Extract the (x, y) coordinate from the center of the cell holding the provided text.  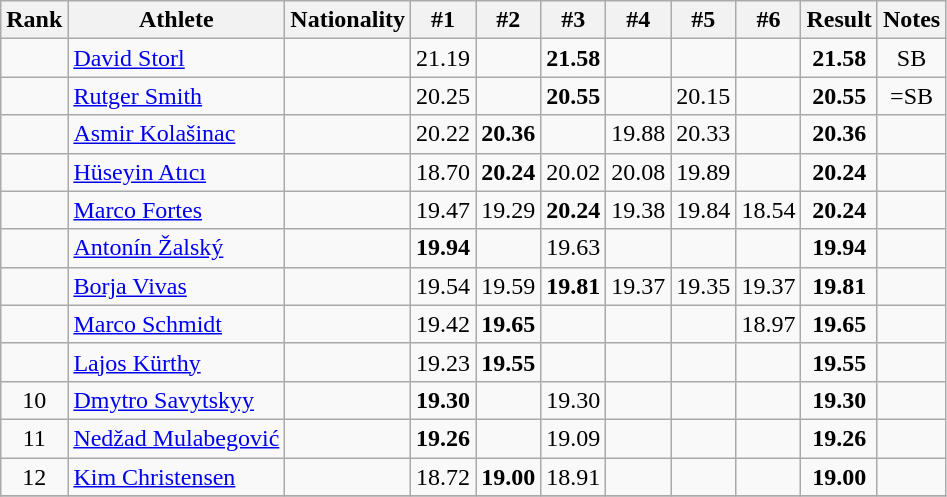
19.23 (444, 362)
12 (34, 477)
Marco Fortes (176, 210)
19.29 (508, 210)
19.47 (444, 210)
20.08 (638, 172)
21.19 (444, 58)
18.54 (768, 210)
18.91 (574, 477)
#6 (768, 20)
Marco Schmidt (176, 324)
#2 (508, 20)
David Storl (176, 58)
10 (34, 400)
Hüseyin Atıcı (176, 172)
19.88 (638, 134)
Rutger Smith (176, 96)
Notes (911, 20)
#5 (704, 20)
#1 (444, 20)
19.89 (704, 172)
Rank (34, 20)
Nationality (348, 20)
19.09 (574, 438)
#4 (638, 20)
18.72 (444, 477)
Result (839, 20)
Lajos Kürthy (176, 362)
Nedžad Mulabegović (176, 438)
Antonín Žalský (176, 248)
Asmir Kolašinac (176, 134)
=SB (911, 96)
20.15 (704, 96)
20.33 (704, 134)
SB (911, 58)
Kim Christensen (176, 477)
Borja Vivas (176, 286)
#3 (574, 20)
19.35 (704, 286)
19.59 (508, 286)
19.84 (704, 210)
19.63 (574, 248)
18.97 (768, 324)
19.38 (638, 210)
19.54 (444, 286)
20.02 (574, 172)
18.70 (444, 172)
Athlete (176, 20)
11 (34, 438)
20.25 (444, 96)
19.42 (444, 324)
Dmytro Savytskyy (176, 400)
20.22 (444, 134)
